Return (x, y) of the center of cell containing provided text 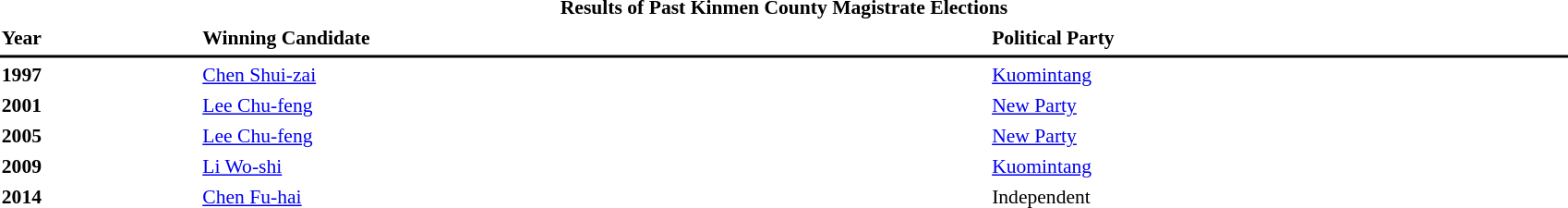
Winning Candidate (594, 38)
2005 (98, 136)
2001 (98, 105)
Chen Shui-zai (594, 75)
2009 (98, 166)
Year (98, 38)
Political Party (1280, 38)
1997 (98, 75)
Li Wo-shi (594, 166)
